From the cell containing the given text, extract its center point as [x, y] coordinate. 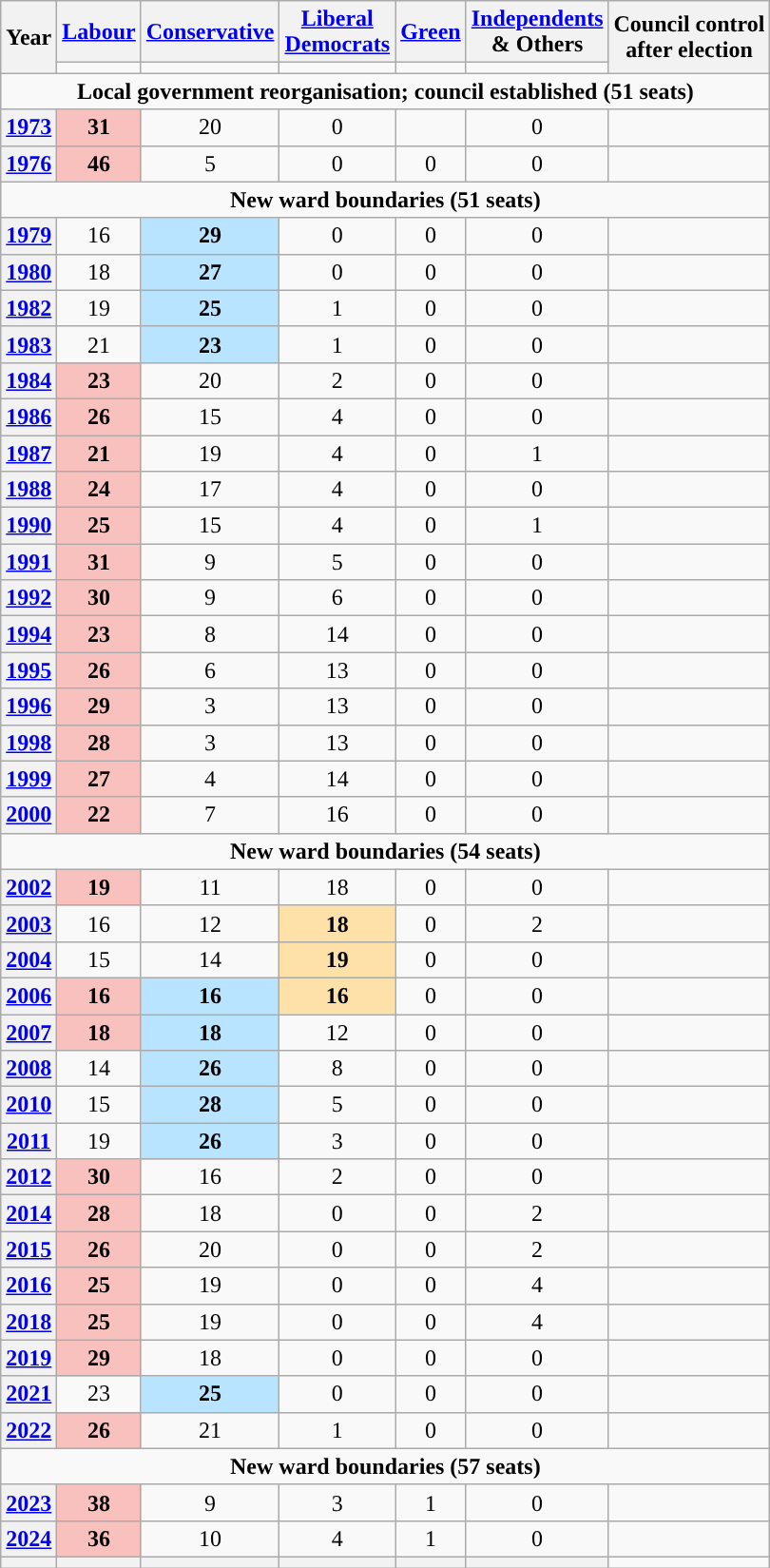
1992 [29, 598]
Labour [99, 32]
2000 [29, 815]
Green [432, 32]
1982 [29, 308]
22 [99, 815]
2021 [29, 1394]
2012 [29, 1177]
1987 [29, 454]
New ward boundaries (57 seats) [386, 1466]
46 [99, 164]
New ward boundaries (54 seats) [386, 851]
2003 [29, 923]
2024 [29, 1539]
1976 [29, 164]
1980 [29, 272]
1991 [29, 562]
1994 [29, 634]
11 [210, 887]
2004 [29, 959]
2015 [29, 1249]
1990 [29, 526]
1973 [29, 127]
1995 [29, 670]
Independents& Others [537, 32]
Liberal Democrats [337, 32]
Council controlafter election [689, 37]
1979 [29, 236]
38 [99, 1502]
2008 [29, 1069]
2019 [29, 1358]
Year [29, 37]
1998 [29, 743]
1988 [29, 490]
1984 [29, 380]
Conservative [210, 32]
10 [210, 1539]
2022 [29, 1430]
2006 [29, 996]
1986 [29, 416]
New ward boundaries (51 seats) [386, 200]
1983 [29, 344]
36 [99, 1539]
2023 [29, 1502]
17 [210, 490]
Local government reorganisation; council established (51 seats) [386, 91]
2018 [29, 1322]
2002 [29, 887]
7 [210, 815]
2007 [29, 1032]
2016 [29, 1286]
2010 [29, 1105]
24 [99, 490]
2014 [29, 1213]
1999 [29, 779]
2011 [29, 1141]
1996 [29, 707]
